Extract the (X, Y) coordinate from the center of the cell holding the provided text.  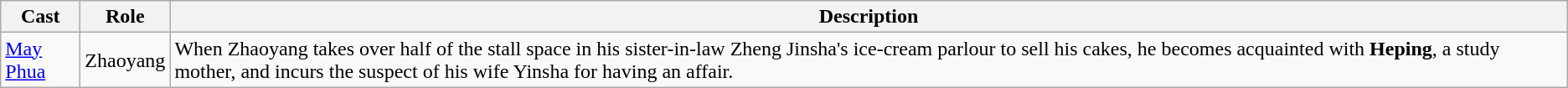
Zhaoyang (126, 60)
Cast (40, 17)
Role (126, 17)
May Phua (40, 60)
Description (869, 17)
